Extract the [X, Y] coordinate from the center of the cell holding the provided text.  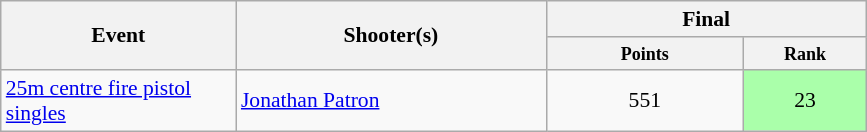
Rank [806, 54]
Jonathan Patron [391, 100]
25m centre fire pistol singles [118, 100]
Points [645, 54]
23 [806, 100]
Event [118, 36]
Final [706, 19]
551 [645, 100]
Shooter(s) [391, 36]
